Pinpoint the cell where the given text exists, returning its (X, Y) midpoint coordinate. 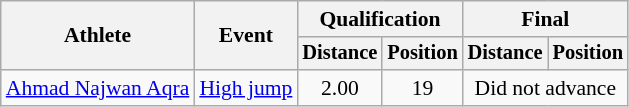
Final (546, 19)
2.00 (340, 88)
High jump (246, 88)
Qualification (380, 19)
Event (246, 36)
Ahmad Najwan Aqra (98, 88)
19 (422, 88)
Athlete (98, 36)
Did not advance (546, 88)
